Return [x, y] of the center of cell containing provided text 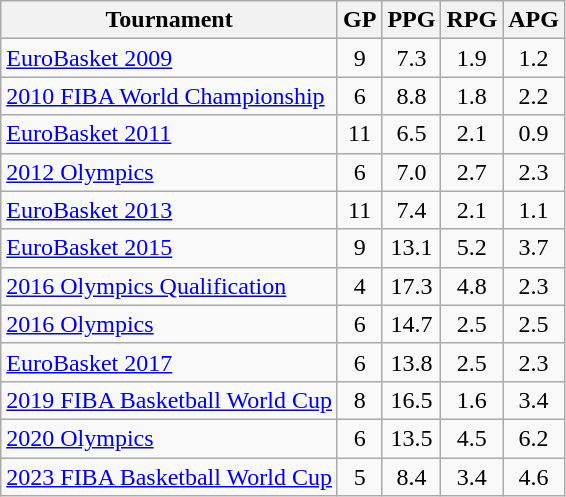
2.7 [472, 172]
8.8 [412, 96]
4 [359, 286]
7.0 [412, 172]
2016 Olympics Qualification [170, 286]
EuroBasket 2017 [170, 362]
13.8 [412, 362]
6.5 [412, 134]
17.3 [412, 286]
2.2 [534, 96]
2023 FIBA Basketball World Cup [170, 477]
14.7 [412, 324]
13.5 [412, 438]
RPG [472, 20]
8.4 [412, 477]
1.8 [472, 96]
4.5 [472, 438]
8 [359, 400]
16.5 [412, 400]
1.2 [534, 58]
7.4 [412, 210]
6.2 [534, 438]
2016 Olympics [170, 324]
GP [359, 20]
EuroBasket 2015 [170, 248]
1.1 [534, 210]
5.2 [472, 248]
2012 Olympics [170, 172]
EuroBasket 2009 [170, 58]
PPG [412, 20]
EuroBasket 2011 [170, 134]
1.6 [472, 400]
7.3 [412, 58]
4.8 [472, 286]
3.7 [534, 248]
2010 FIBA World Championship [170, 96]
0.9 [534, 134]
5 [359, 477]
13.1 [412, 248]
EuroBasket 2013 [170, 210]
Tournament [170, 20]
2019 FIBA Basketball World Cup [170, 400]
APG [534, 20]
1.9 [472, 58]
2020 Olympics [170, 438]
4.6 [534, 477]
